Return the (X, Y) coordinate for the center point of the cell that contains the specified text.  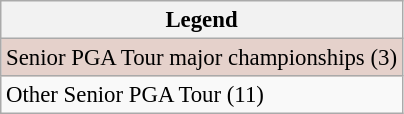
Other Senior PGA Tour (11) (202, 95)
Senior PGA Tour major championships (3) (202, 58)
Legend (202, 20)
